Output the (x, y) coordinate of the center of the cell containing the given text.  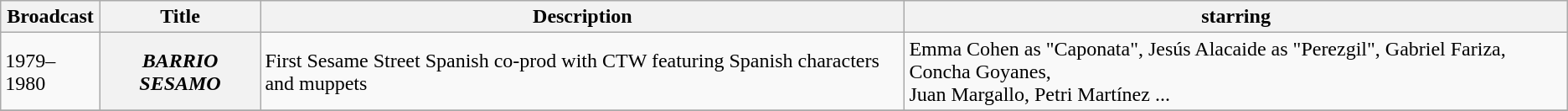
Broadcast (50, 17)
starring (1236, 17)
BARRIO SESAMO (180, 71)
1979–1980 (50, 71)
Description (583, 17)
Title (180, 17)
First Sesame Street Spanish co-prod with CTW featuring Spanish characters and muppets (583, 71)
Emma Cohen as "Caponata", Jesús Alacaide as "Perezgil", Gabriel Fariza, Concha Goyanes,Juan Margallo, Petri Martínez ... (1236, 71)
